Return the [x, y] coordinate for the center point of the cell that contains the specified text.  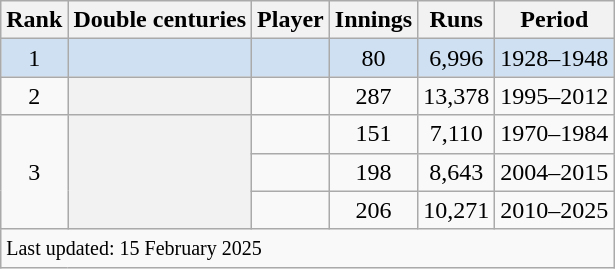
13,378 [456, 96]
Runs [456, 20]
8,643 [456, 172]
Player [291, 20]
2010–2025 [554, 210]
6,996 [456, 58]
1970–1984 [554, 134]
206 [373, 210]
1928–1948 [554, 58]
1995–2012 [554, 96]
Last updated: 15 February 2025 [308, 248]
10,271 [456, 210]
Double centuries [160, 20]
7,110 [456, 134]
3 [34, 172]
2004–2015 [554, 172]
Rank [34, 20]
151 [373, 134]
1 [34, 58]
2 [34, 96]
Innings [373, 20]
80 [373, 58]
287 [373, 96]
Period [554, 20]
198 [373, 172]
